Detect which cell encompasses the target text, then output its (x, y) center coordinate. 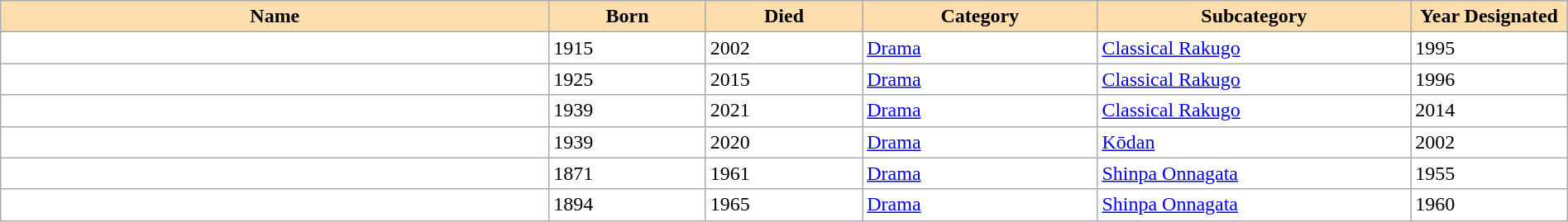
1955 (1489, 173)
Subcategory (1254, 17)
1961 (784, 173)
1871 (627, 173)
Kōdan (1254, 142)
Died (784, 17)
2014 (1489, 111)
2015 (784, 79)
Category (980, 17)
Born (627, 17)
1960 (1489, 205)
1995 (1489, 48)
1996 (1489, 79)
2020 (784, 142)
1965 (784, 205)
2021 (784, 111)
Year Designated (1489, 17)
1925 (627, 79)
1894 (627, 205)
1915 (627, 48)
Name (275, 17)
